Pinpoint the cell where the given text exists, returning its (X, Y) midpoint coordinate. 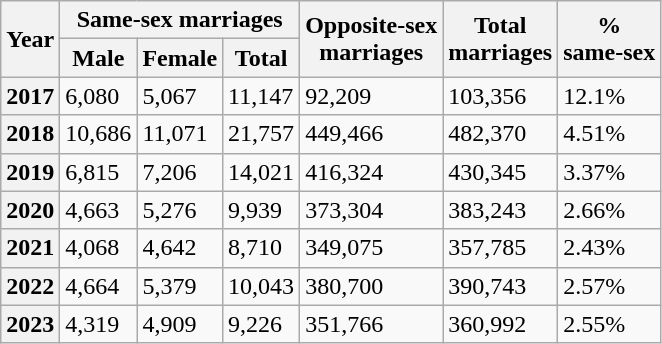
2.66% (610, 210)
6,080 (98, 96)
4,909 (180, 324)
373,304 (372, 210)
4,642 (180, 248)
2.57% (610, 286)
2017 (30, 96)
12.1% (610, 96)
9,939 (262, 210)
Year (30, 39)
Total (262, 58)
4,664 (98, 286)
10,043 (262, 286)
2019 (30, 172)
5,276 (180, 210)
2022 (30, 286)
7,206 (180, 172)
2.43% (610, 248)
430,345 (500, 172)
3.37% (610, 172)
6,815 (98, 172)
Opposite-sex marriages (372, 39)
21,757 (262, 134)
11,071 (180, 134)
Female (180, 58)
9,226 (262, 324)
449,466 (372, 134)
2021 (30, 248)
357,785 (500, 248)
482,370 (500, 134)
2.55% (610, 324)
351,766 (372, 324)
416,324 (372, 172)
4,068 (98, 248)
4,319 (98, 324)
360,992 (500, 324)
383,243 (500, 210)
Total marriages (500, 39)
5,067 (180, 96)
8,710 (262, 248)
103,356 (500, 96)
% same-sex (610, 39)
10,686 (98, 134)
2020 (30, 210)
4,663 (98, 210)
Male (98, 58)
390,743 (500, 286)
349,075 (372, 248)
92,209 (372, 96)
4.51% (610, 134)
5,379 (180, 286)
Same-sex marriages (180, 20)
14,021 (262, 172)
2023 (30, 324)
11,147 (262, 96)
2018 (30, 134)
380,700 (372, 286)
